Pinpoint the cell where the given text exists, returning its (X, Y) midpoint coordinate. 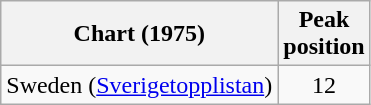
12 (324, 85)
Sweden (Sverigetopplistan) (140, 85)
Peakposition (324, 34)
Chart (1975) (140, 34)
